Return the (X, Y) coordinate for the center point of the cell that contains the specified text.  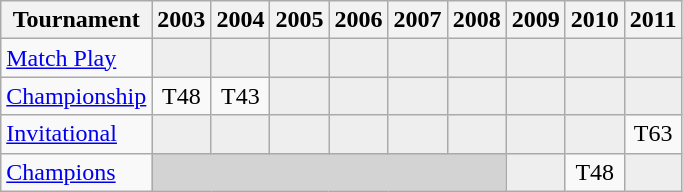
2006 (358, 20)
2010 (594, 20)
Champions (76, 172)
Tournament (76, 20)
Match Play (76, 58)
2004 (240, 20)
2003 (182, 20)
T43 (240, 96)
2007 (418, 20)
2011 (653, 20)
Invitational (76, 134)
2005 (300, 20)
Championship (76, 96)
2008 (476, 20)
T63 (653, 134)
2009 (536, 20)
